Identify which cell holds the provided text, then report its (X, Y) central coordinate. 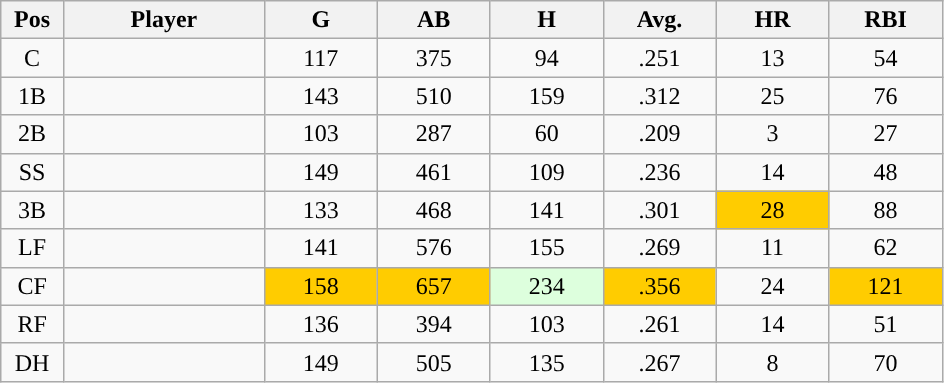
576 (434, 248)
394 (434, 324)
51 (886, 324)
AB (434, 20)
13 (772, 58)
SS (32, 172)
48 (886, 172)
RBI (886, 20)
.356 (660, 286)
Player (164, 20)
3B (32, 210)
234 (546, 286)
657 (434, 286)
LF (32, 248)
287 (434, 134)
94 (546, 58)
25 (772, 96)
461 (434, 172)
60 (546, 134)
28 (772, 210)
136 (320, 324)
CF (32, 286)
.209 (660, 134)
.251 (660, 58)
27 (886, 134)
143 (320, 96)
.269 (660, 248)
2B (32, 134)
159 (546, 96)
RF (32, 324)
.267 (660, 362)
135 (546, 362)
.261 (660, 324)
62 (886, 248)
.301 (660, 210)
54 (886, 58)
8 (772, 362)
375 (434, 58)
88 (886, 210)
.236 (660, 172)
117 (320, 58)
133 (320, 210)
DH (32, 362)
G (320, 20)
468 (434, 210)
Pos (32, 20)
HR (772, 20)
.312 (660, 96)
H (546, 20)
155 (546, 248)
70 (886, 362)
158 (320, 286)
C (32, 58)
11 (772, 248)
76 (886, 96)
121 (886, 286)
Avg. (660, 20)
109 (546, 172)
505 (434, 362)
1B (32, 96)
24 (772, 286)
510 (434, 96)
3 (772, 134)
